Determine the [X, Y] coordinate at the center of the cell enclosing the given text.  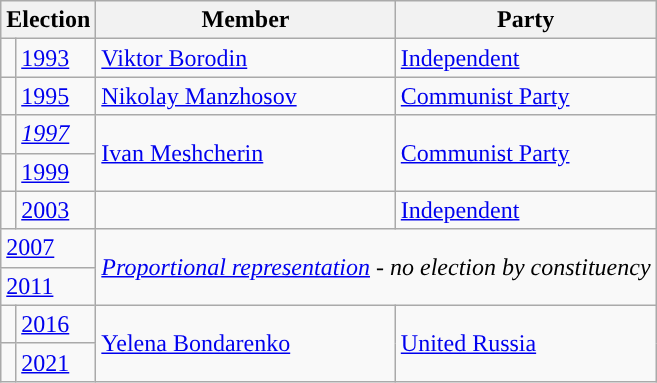
Election [48, 20]
Viktor Borodin [246, 58]
1993 [56, 58]
United Russia [526, 343]
Proportional representation - no election by constituency [376, 267]
2003 [56, 210]
1997 [56, 134]
2016 [56, 324]
Nikolay Manzhosov [246, 96]
1995 [56, 96]
2007 [48, 248]
Party [526, 20]
1999 [56, 172]
Member [246, 20]
Ivan Meshcherin [246, 153]
2021 [56, 362]
2011 [48, 286]
Yelena Bondarenko [246, 343]
